Return the [x, y] coordinate for the center point of the cell that contains the specified text.  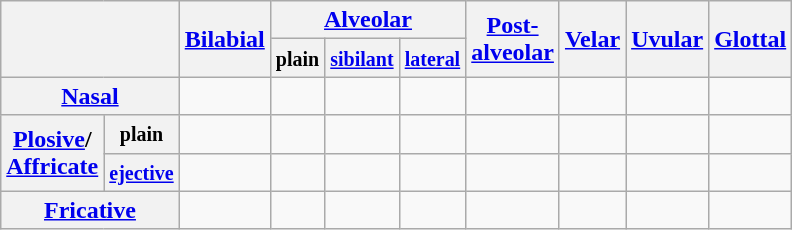
Velar [592, 39]
Glottal [750, 39]
ejective [142, 172]
Alveolar [368, 20]
Bilabial [224, 39]
Uvular [668, 39]
Plosive/Affricate [52, 153]
Fricative [90, 210]
lateral [432, 58]
sibilant [362, 58]
Post-alveolar [513, 39]
Nasal [90, 96]
